Search for the cell housing the specified text and yield its [X, Y] center coordinate. 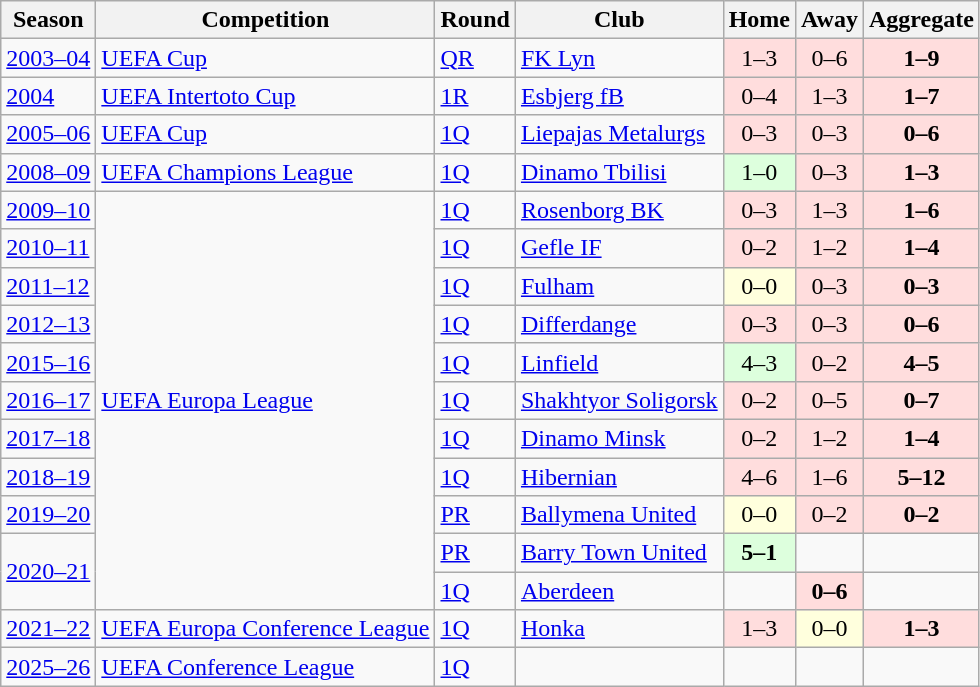
2021–22 [48, 629]
2020–21 [48, 572]
Away [830, 20]
Honka [619, 629]
5–12 [921, 477]
Dinamo Tbilisi [619, 172]
Rosenborg BK [619, 210]
4–3 [759, 362]
Liepajas Metalurgs [619, 134]
Linfield [619, 362]
2008–09 [48, 172]
4–6 [759, 477]
Esbjerg fB [619, 96]
2019–20 [48, 515]
2025–26 [48, 667]
UEFA Champions League [266, 172]
2015–16 [48, 362]
2011–12 [48, 286]
Dinamo Minsk [619, 438]
2010–11 [48, 248]
UEFA Conference League [266, 667]
4–5 [921, 362]
1R [475, 96]
2009–10 [48, 210]
2005–06 [48, 134]
Differdange [619, 324]
UEFA Europa League [266, 400]
2018–19 [48, 477]
2004 [48, 96]
0–4 [759, 96]
Shakhtyor Soligorsk [619, 400]
Aggregate [921, 20]
Club [619, 20]
1–7 [921, 96]
Home [759, 20]
Round [475, 20]
FK Lyn [619, 58]
Aberdeen [619, 591]
Fulham [619, 286]
Barry Town United [619, 553]
QR [475, 58]
2016–17 [48, 400]
UEFA Europa Conference League [266, 629]
Ballymena United [619, 515]
Gefle IF [619, 248]
2012–13 [48, 324]
2003–04 [48, 58]
0–5 [830, 400]
Hibernian [619, 477]
1–0 [759, 172]
2017–18 [48, 438]
Competition [266, 20]
Season [48, 20]
0–7 [921, 400]
5–1 [759, 553]
UEFA Intertoto Cup [266, 96]
1–9 [921, 58]
